Return the (X, Y) coordinate for the center point of the cell that contains the specified text.  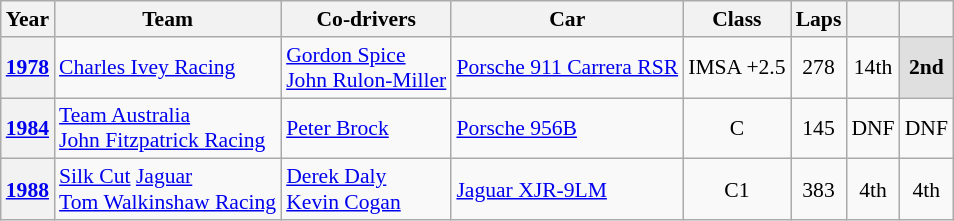
145 (819, 128)
Charles Ivey Racing (168, 68)
Gordon Spice John Rulon-Miller (366, 68)
Class (736, 19)
Year (28, 19)
1988 (28, 190)
Laps (819, 19)
Porsche 911 Carrera RSR (567, 68)
1978 (28, 68)
Jaguar XJR-9LM (567, 190)
Co-drivers (366, 19)
1984 (28, 128)
Team (168, 19)
Car (567, 19)
278 (819, 68)
C1 (736, 190)
IMSA +2.5 (736, 68)
14th (872, 68)
C (736, 128)
383 (819, 190)
Peter Brock (366, 128)
2nd (926, 68)
Team Australia John Fitzpatrick Racing (168, 128)
Silk Cut Jaguar Tom Walkinshaw Racing (168, 190)
Derek Daly Kevin Cogan (366, 190)
Porsche 956B (567, 128)
